For the text-containing cell, return its midpoint in (X, Y) coordinate format. 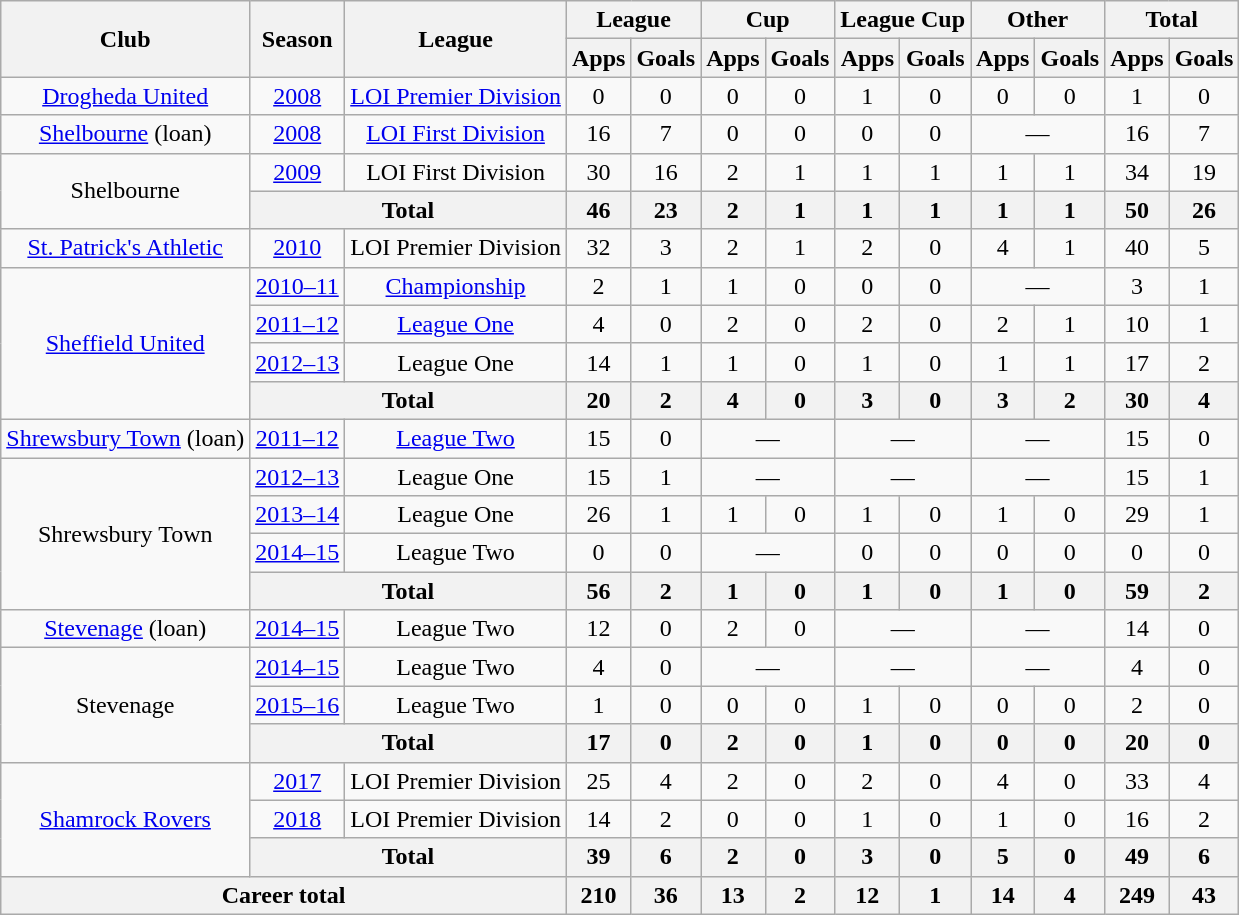
19 (1204, 172)
50 (1137, 210)
49 (1137, 857)
2017 (298, 781)
Stevenage (loan) (126, 629)
2018 (298, 819)
34 (1137, 172)
40 (1137, 248)
59 (1137, 591)
Stevenage (126, 705)
33 (1137, 781)
Season (298, 39)
Shelbourne (loan) (126, 134)
249 (1137, 895)
Sheffield United (126, 343)
Other (1038, 20)
23 (666, 210)
43 (1204, 895)
Cup (768, 20)
Shelbourne (126, 191)
Club (126, 39)
10 (1137, 324)
Career total (284, 895)
St. Patrick's Athletic (126, 248)
2009 (298, 172)
2013–14 (298, 515)
56 (598, 591)
Shrewsbury Town (loan) (126, 438)
2015–16 (298, 705)
2010–11 (298, 286)
League Cup (903, 20)
29 (1137, 515)
13 (733, 895)
25 (598, 781)
36 (666, 895)
32 (598, 248)
2010 (298, 248)
46 (598, 210)
Shamrock Rovers (126, 819)
Shrewsbury Town (126, 534)
210 (598, 895)
39 (598, 857)
Drogheda United (126, 96)
Championship (456, 286)
